Capture the cell that displays the provided text and extract its (X, Y) central coordinate. 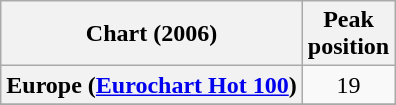
19 (348, 85)
Europe (Eurochart Hot 100) (152, 85)
Chart (2006) (152, 34)
Peakposition (348, 34)
